Find where the given text appears and provide that cell's center as [x, y] coordinate. 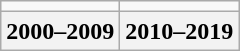
2010–2019 [180, 31]
2000–2009 [60, 31]
